Find where the given text appears and provide that cell's center as (X, Y) coordinate. 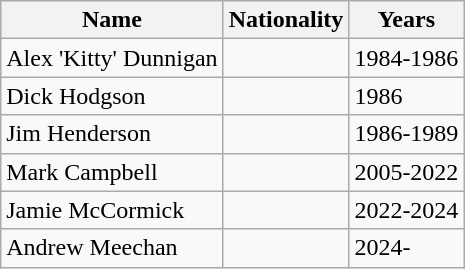
1984-1986 (406, 58)
Nationality (286, 20)
Andrew Meechan (112, 248)
1986-1989 (406, 134)
Dick Hodgson (112, 96)
2022-2024 (406, 210)
Mark Campbell (112, 172)
Jim Henderson (112, 134)
2005-2022 (406, 172)
Years (406, 20)
Jamie McCormick (112, 210)
2024- (406, 248)
Alex 'Kitty' Dunnigan (112, 58)
1986 (406, 96)
Name (112, 20)
